Pinpoint the cell where the given text exists, returning its (X, Y) midpoint coordinate. 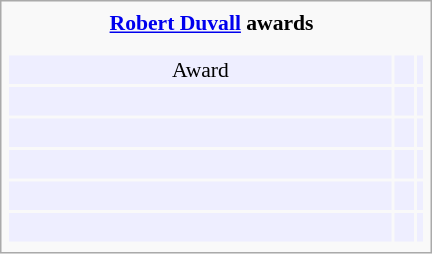
Award (200, 69)
Robert Duvall awards (212, 23)
